Provide the [x, y] coordinate of the cell's center where the given text is located.  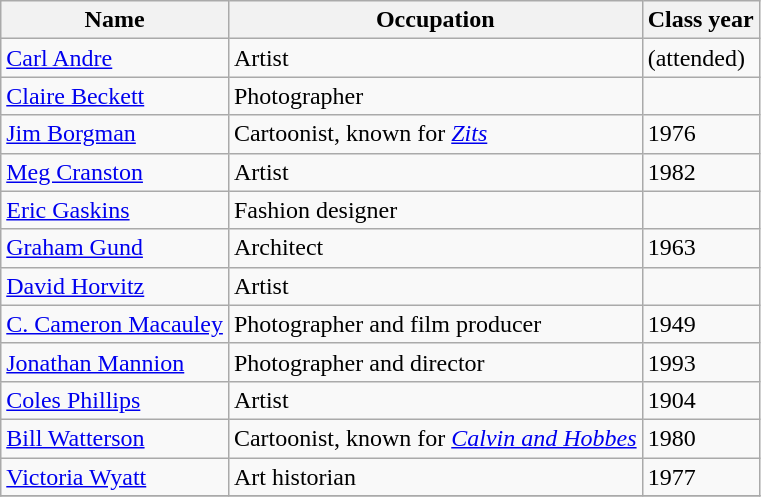
Architect [435, 248]
Photographer and film producer [435, 324]
Photographer and director [435, 362]
1949 [700, 324]
1993 [700, 362]
(attended) [700, 58]
Cartoonist, known for Calvin and Hobbes [435, 438]
1904 [700, 400]
1977 [700, 477]
Cartoonist, known for Zits [435, 134]
Graham Gund [115, 248]
Bill Watterson [115, 438]
Carl Andre [115, 58]
Class year [700, 20]
Occupation [435, 20]
1976 [700, 134]
Fashion designer [435, 210]
Jim Borgman [115, 134]
Coles Phillips [115, 400]
1982 [700, 172]
Photographer [435, 96]
1980 [700, 438]
Victoria Wyatt [115, 477]
Jonathan Mannion [115, 362]
C. Cameron Macauley [115, 324]
1963 [700, 248]
Name [115, 20]
Art historian [435, 477]
Eric Gaskins [115, 210]
Meg Cranston [115, 172]
Claire Beckett [115, 96]
David Horvitz [115, 286]
